Provide the [x, y] coordinate of the cell's center where the given text is located.  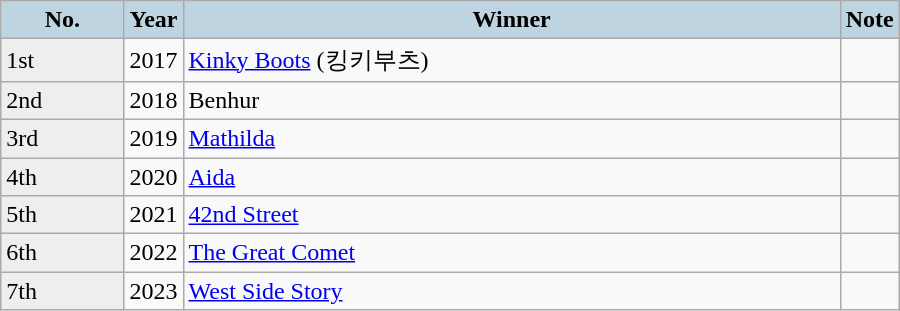
2019 [154, 138]
2017 [154, 60]
5th [62, 215]
2021 [154, 215]
Benhur [512, 100]
7th [62, 291]
Note [870, 20]
2020 [154, 177]
1st [62, 60]
2nd [62, 100]
2018 [154, 100]
2023 [154, 291]
6th [62, 253]
Year [154, 20]
Kinky Boots (킹키부츠) [512, 60]
Mathilda [512, 138]
3rd [62, 138]
Aida [512, 177]
West Side Story [512, 291]
The Great Comet [512, 253]
42nd Street [512, 215]
No. [62, 20]
4th [62, 177]
2022 [154, 253]
Winner [512, 20]
